Extract the (X, Y) coordinate from the center of the cell holding the provided text.  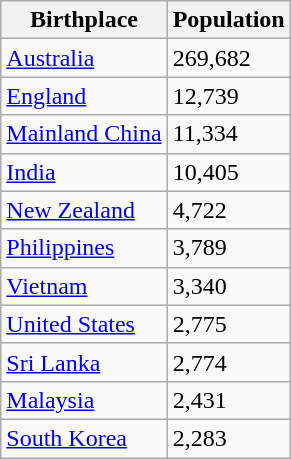
4,722 (228, 210)
12,739 (228, 96)
South Korea (84, 438)
10,405 (228, 172)
Vietnam (84, 286)
3,340 (228, 286)
Sri Lanka (84, 362)
Malaysia (84, 400)
11,334 (228, 134)
England (84, 96)
India (84, 172)
Philippines (84, 248)
Mainland China (84, 134)
2,775 (228, 324)
New Zealand (84, 210)
United States (84, 324)
2,283 (228, 438)
Birthplace (84, 20)
Population (228, 20)
3,789 (228, 248)
2,774 (228, 362)
Australia (84, 58)
269,682 (228, 58)
2,431 (228, 400)
